Capture the cell that displays the provided text and extract its [X, Y] central coordinate. 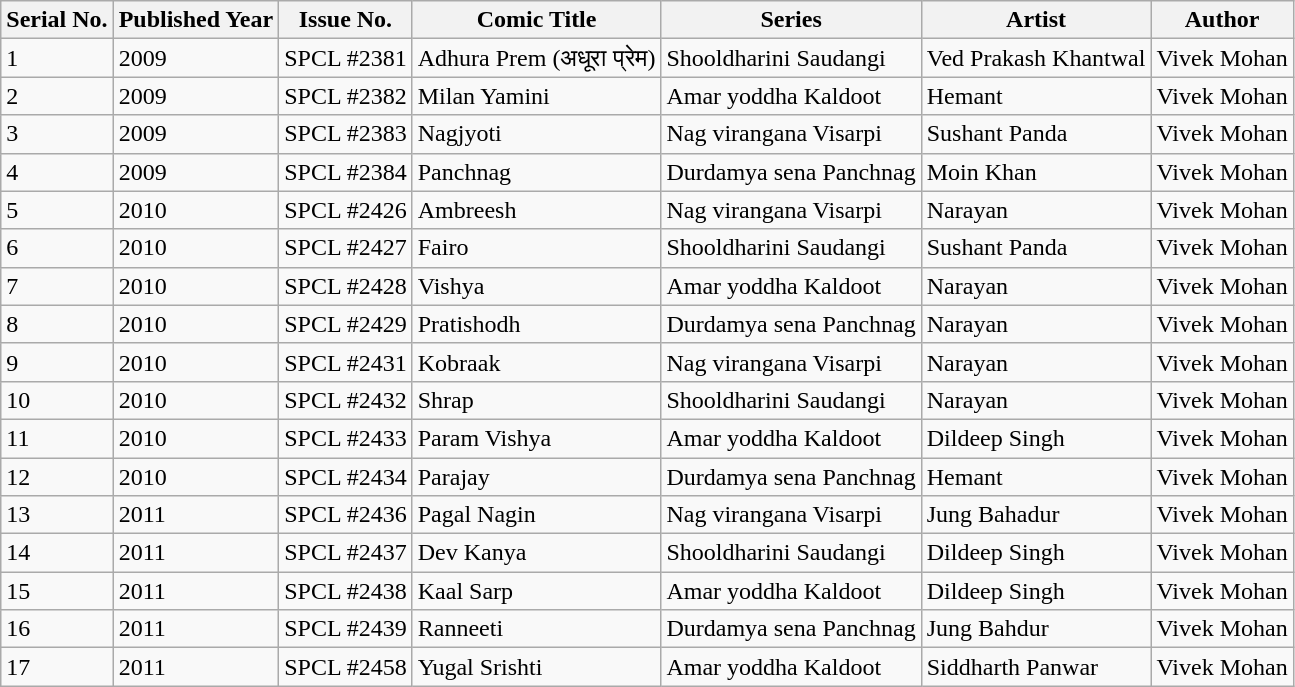
Jung Bahdur [1036, 629]
2 [57, 96]
SPCL #2436 [346, 515]
11 [57, 438]
Ambreesh [536, 210]
SPCL #2383 [346, 134]
SPCL #2458 [346, 667]
SPCL #2439 [346, 629]
Panchnag [536, 172]
4 [57, 172]
Pratishodh [536, 324]
17 [57, 667]
15 [57, 591]
Ved Prakash Khantwal [1036, 58]
Pagal Nagin [536, 515]
Siddharth Panwar [1036, 667]
7 [57, 286]
14 [57, 553]
Kobraak [536, 362]
6 [57, 248]
Parajay [536, 477]
Author [1222, 20]
13 [57, 515]
Shrap [536, 400]
SPCL #2426 [346, 210]
SPCL #2428 [346, 286]
8 [57, 324]
SPCL #2384 [346, 172]
Moin Khan [1036, 172]
SPCL #2438 [346, 591]
SPCL #2381 [346, 58]
SPCL #2382 [346, 96]
Milan Yamini [536, 96]
10 [57, 400]
SPCL #2437 [346, 553]
Ranneeti [536, 629]
Param Vishya [536, 438]
Fairo [536, 248]
Comic Title [536, 20]
Jung Bahadur [1036, 515]
Published Year [196, 20]
1 [57, 58]
16 [57, 629]
Series [791, 20]
5 [57, 210]
SPCL #2427 [346, 248]
SPCL #2432 [346, 400]
SPCL #2434 [346, 477]
SPCL #2431 [346, 362]
Kaal Sarp [536, 591]
Dev Kanya [536, 553]
Nagjyoti [536, 134]
SPCL #2429 [346, 324]
SPCL #2433 [346, 438]
Artist [1036, 20]
12 [57, 477]
Adhura Prem (अधूरा प्रेम) [536, 58]
Vishya [536, 286]
Yugal Srishti [536, 667]
9 [57, 362]
Serial No. [57, 20]
Issue No. [346, 20]
3 [57, 134]
